Determine the [x, y] coordinate at the center of the cell enclosing the given text.  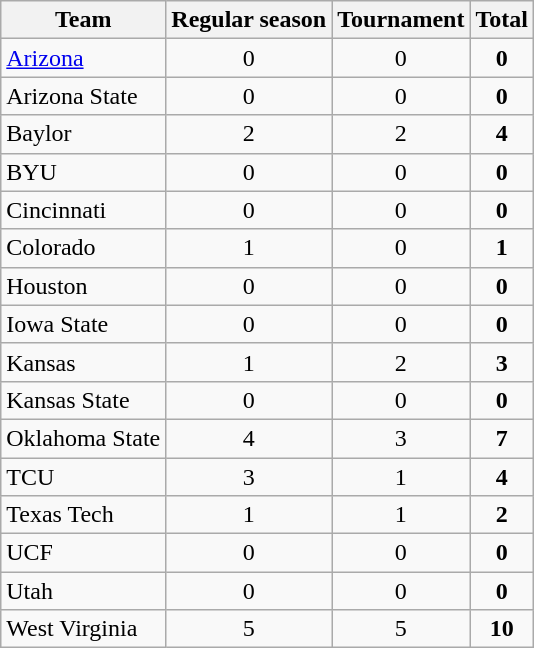
Baylor [84, 134]
West Virginia [84, 629]
Cincinnati [84, 210]
7 [502, 438]
Arizona State [84, 96]
Regular season [249, 20]
Iowa State [84, 324]
Tournament [401, 20]
Team [84, 20]
Texas Tech [84, 515]
TCU [84, 477]
Kansas State [84, 400]
BYU [84, 172]
UCF [84, 553]
Oklahoma State [84, 438]
Arizona [84, 58]
10 [502, 629]
Utah [84, 591]
Total [502, 20]
Colorado [84, 248]
Houston [84, 286]
Kansas [84, 362]
